Return [x, y] of the center of cell containing provided text 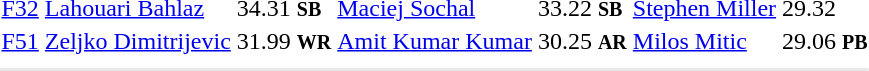
Zeljko Dimitrijevic [138, 41]
31.99 WR [284, 41]
Amit Kumar Kumar [435, 41]
Milos Mitic [704, 41]
30.25 AR [582, 41]
F51 [20, 41]
